Return the (X, Y) coordinate for the center point of the cell that contains the specified text.  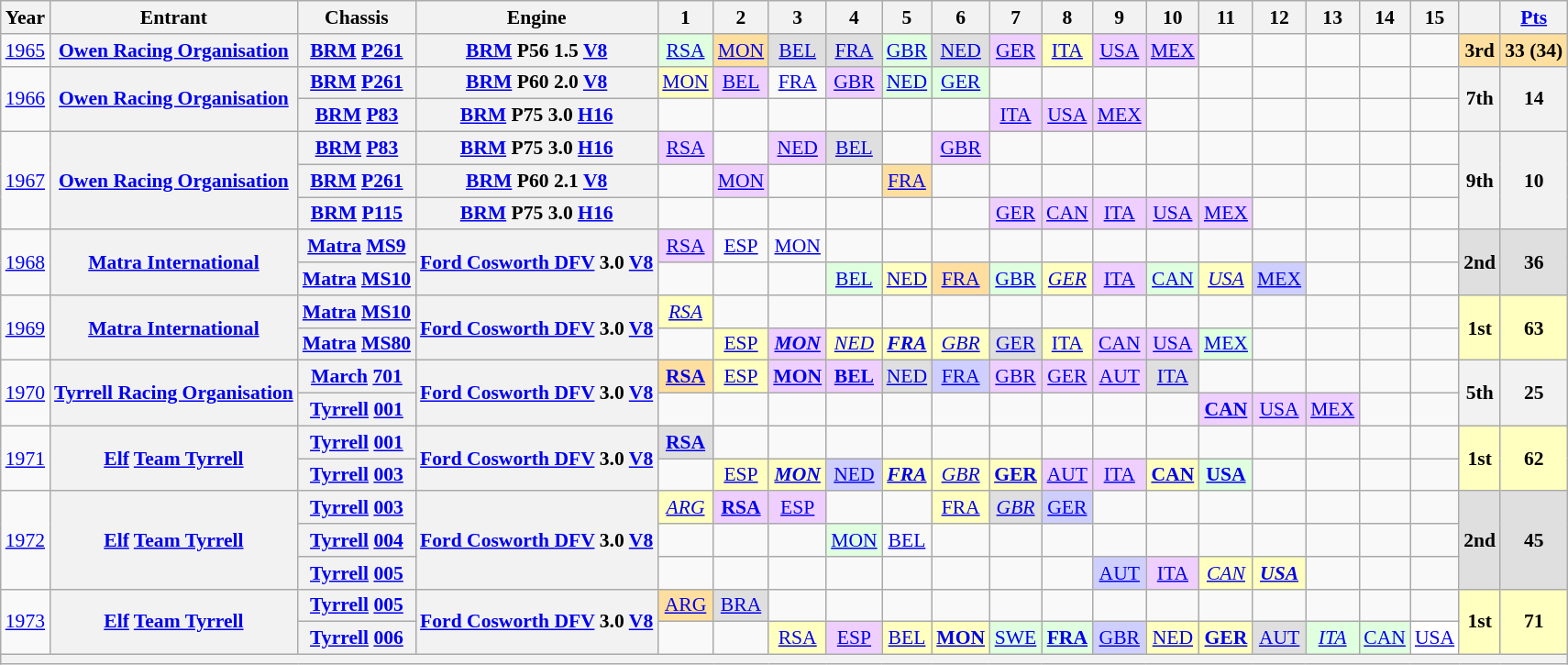
Tyrrell 004 (357, 540)
Matra MS9 (357, 247)
12 (1279, 17)
BRM P60 2.0 V8 (536, 83)
Engine (536, 17)
BRA (741, 605)
2 (741, 17)
1965 (26, 50)
BRM P56 1.5 V8 (536, 50)
Chassis (357, 17)
March 701 (357, 377)
1971 (26, 459)
Tyrrell 006 (357, 638)
Entrant (174, 17)
6 (961, 17)
1968 (26, 262)
1972 (26, 541)
SWE (1016, 638)
9 (1120, 17)
Pts (1533, 17)
5th (1480, 393)
63 (1533, 328)
25 (1533, 393)
1967 (26, 182)
11 (1226, 17)
BRM P115 (357, 214)
13 (1332, 17)
BRM P60 2.1 V8 (536, 181)
4 (855, 17)
9th (1480, 182)
3rd (1480, 50)
Year (26, 17)
7 (1016, 17)
8 (1067, 17)
1973 (26, 622)
3 (798, 17)
71 (1533, 622)
Tyrrell Racing Organisation (174, 393)
7th (1480, 99)
Matra MS80 (357, 344)
1966 (26, 99)
1970 (26, 393)
33 (34) (1533, 50)
62 (1533, 459)
36 (1533, 262)
15 (1434, 17)
45 (1533, 541)
1 (686, 17)
1969 (26, 328)
5 (908, 17)
